Capture the cell that displays the provided text and extract its (X, Y) central coordinate. 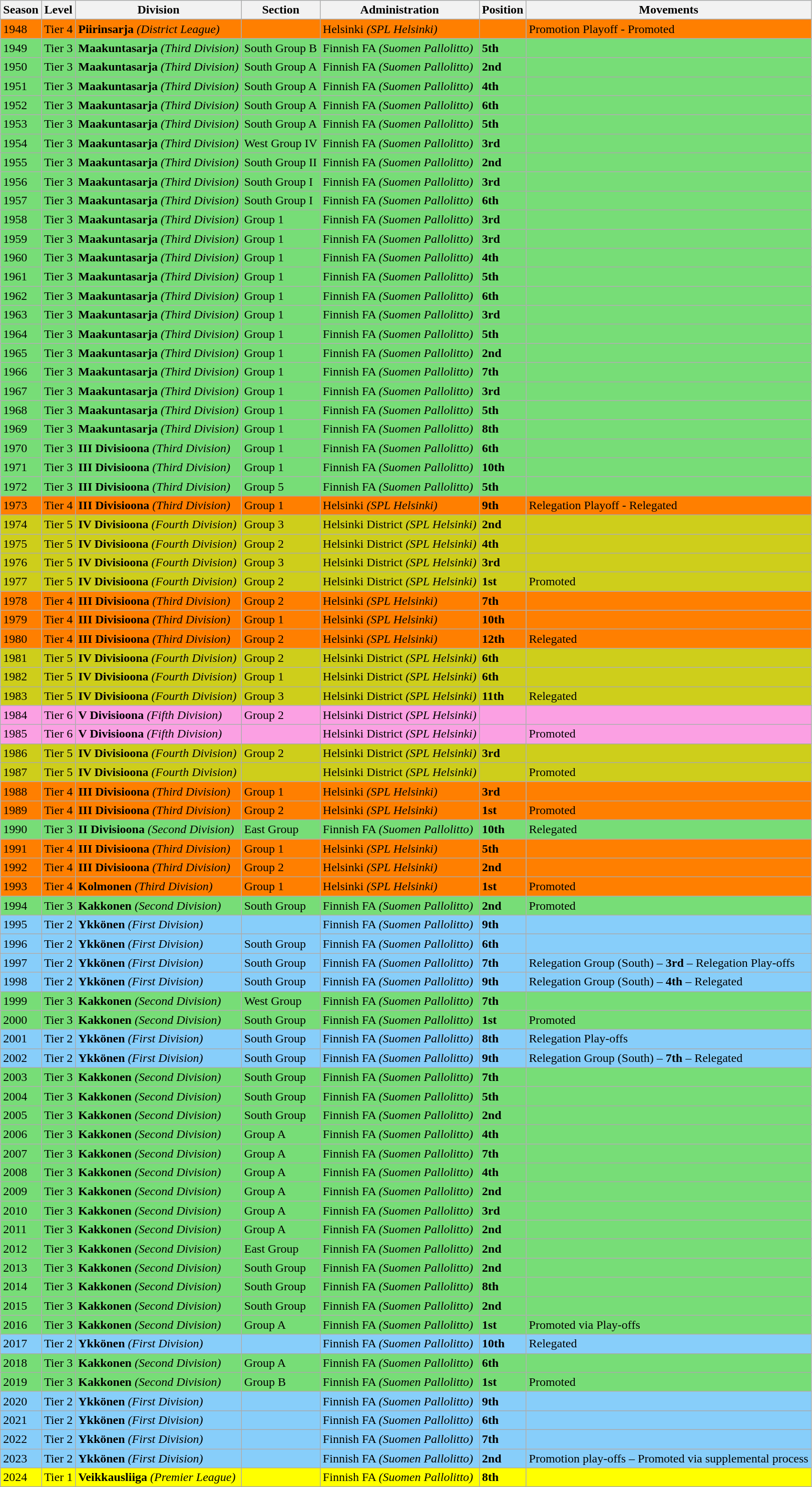
1955 (21, 162)
Relegation Group (South) – 3rd – Relegation Play-offs (669, 963)
1994 (21, 906)
1963 (21, 315)
1964 (21, 334)
Position (503, 10)
1984 (21, 715)
Relegation Group (South) – 4th – Relegated (669, 982)
1986 (21, 753)
1977 (21, 582)
1976 (21, 563)
1972 (21, 486)
1999 (21, 1001)
1990 (21, 829)
1950 (21, 67)
1969 (21, 429)
Relegation Group (South) – 7th – Relegated (669, 1058)
1991 (21, 849)
Relegation Playoff - Relegated (669, 505)
2018 (21, 1363)
2022 (21, 1439)
1989 (21, 810)
South Group B (280, 48)
1983 (21, 696)
1971 (21, 467)
1978 (21, 601)
Piirinsarja (District League) (159, 29)
1995 (21, 925)
1980 (21, 639)
Tier 1 (58, 1477)
1985 (21, 734)
1966 (21, 372)
1973 (21, 505)
1975 (21, 543)
Section (280, 10)
1957 (21, 200)
II Divisioona (Second Division) (159, 829)
1967 (21, 391)
1988 (21, 791)
1952 (21, 105)
2005 (21, 1115)
1954 (21, 143)
11th (503, 696)
1958 (21, 219)
Veikkausliiga (Premier League) (159, 1477)
1948 (21, 29)
Group B (280, 1382)
2000 (21, 1020)
Movements (669, 10)
Group 5 (280, 486)
1981 (21, 658)
2016 (21, 1325)
12th (503, 639)
2014 (21, 1287)
2024 (21, 1477)
Season (21, 10)
2020 (21, 1401)
2008 (21, 1173)
2004 (21, 1096)
1968 (21, 410)
1982 (21, 677)
Level (58, 10)
2013 (21, 1268)
1962 (21, 296)
1965 (21, 353)
2011 (21, 1230)
1993 (21, 887)
1974 (21, 524)
2006 (21, 1134)
2012 (21, 1249)
West Group (280, 1001)
2003 (21, 1077)
2009 (21, 1192)
1951 (21, 86)
1961 (21, 277)
2019 (21, 1382)
Division (159, 10)
2007 (21, 1153)
1998 (21, 982)
Promoted via Play-offs (669, 1325)
1953 (21, 124)
1996 (21, 944)
1987 (21, 772)
1960 (21, 258)
2015 (21, 1306)
1979 (21, 620)
Promotion play-offs – Promoted via supplemental process (669, 1458)
Administration (399, 10)
2017 (21, 1344)
1992 (21, 868)
West Group IV (280, 143)
Relegation Play-offs (669, 1039)
South Group II (280, 162)
Promotion Playoff - Promoted (669, 29)
1970 (21, 448)
2010 (21, 1211)
1949 (21, 48)
2023 (21, 1458)
1959 (21, 239)
1997 (21, 963)
Kolmonen (Third Division) (159, 887)
2021 (21, 1420)
1956 (21, 181)
2002 (21, 1058)
2001 (21, 1039)
